Detect which cell encompasses the target text, then output its [X, Y] center coordinate. 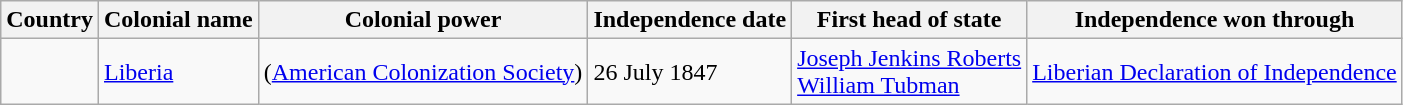
Liberian Declaration of Independence [1215, 72]
(American Colonization Society) [423, 72]
Colonial name [178, 20]
Country [50, 20]
First head of state [910, 20]
Liberia [178, 72]
Independence won through [1215, 20]
26 July 1847 [690, 72]
Colonial power [423, 20]
Independence date [690, 20]
Joseph Jenkins RobertsWilliam Tubman [910, 72]
